For the text-containing cell, return its midpoint in [x, y] coordinate format. 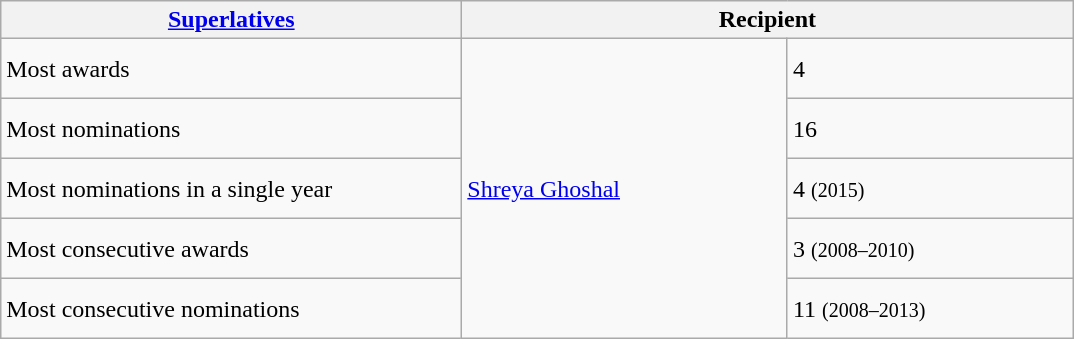
4 [930, 69]
16 [930, 129]
Most nominations in a single year [232, 189]
Recipient [768, 20]
Most consecutive awards [232, 249]
11 (2008–2013) [930, 309]
Most awards [232, 69]
Most consecutive nominations [232, 309]
4 (2015) [930, 189]
Superlatives [232, 20]
Shreya Ghoshal [625, 189]
Most nominations [232, 129]
3 (2008–2010) [930, 249]
